For the text-containing cell, return its midpoint in (x, y) coordinate format. 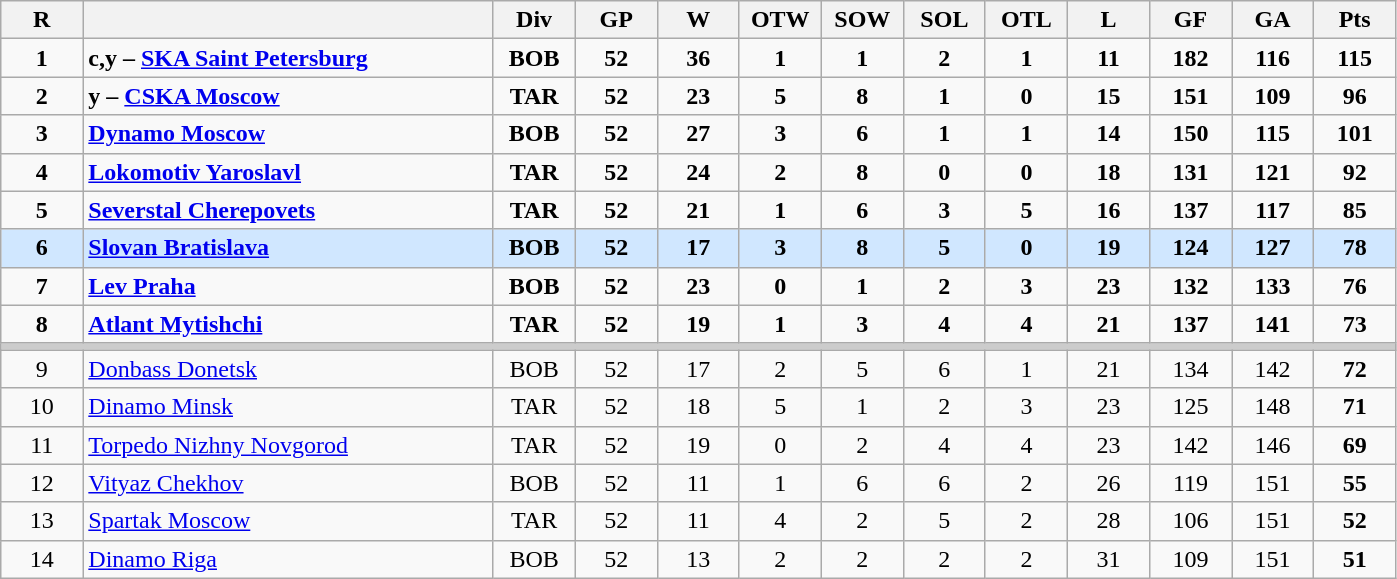
Lokomotiv Yaroslavl (288, 172)
Lev Praha (288, 286)
Slovan Bratislava (288, 248)
116 (1273, 58)
27 (698, 134)
121 (1273, 172)
26 (1108, 483)
OTL (1026, 20)
W (698, 20)
134 (1191, 369)
55 (1355, 483)
SOW (862, 20)
51 (1355, 559)
76 (1355, 286)
78 (1355, 248)
71 (1355, 407)
Dynamo Moscow (288, 134)
182 (1191, 58)
Severstal Cherepovets (288, 210)
28 (1108, 521)
Donbass Donetsk (288, 369)
Pts (1355, 20)
124 (1191, 248)
132 (1191, 286)
125 (1191, 407)
12 (42, 483)
85 (1355, 210)
GA (1273, 20)
24 (698, 172)
119 (1191, 483)
Dinamo Minsk (288, 407)
15 (1108, 96)
127 (1273, 248)
133 (1273, 286)
y – CSKA Moscow (288, 96)
141 (1273, 324)
96 (1355, 96)
92 (1355, 172)
GF (1191, 20)
69 (1355, 445)
16 (1108, 210)
Vityaz Chekhov (288, 483)
Torpedo Nizhny Novgorod (288, 445)
Div (534, 20)
106 (1191, 521)
148 (1273, 407)
OTW (780, 20)
R (42, 20)
L (1108, 20)
Spartak Moscow (288, 521)
36 (698, 58)
146 (1273, 445)
131 (1191, 172)
31 (1108, 559)
72 (1355, 369)
Dinamo Riga (288, 559)
SOL (944, 20)
73 (1355, 324)
9 (42, 369)
117 (1273, 210)
7 (42, 286)
10 (42, 407)
150 (1191, 134)
GP (616, 20)
101 (1355, 134)
c,y – SKA Saint Petersburg (288, 58)
Atlant Mytishchi (288, 324)
